Output the [x, y] coordinate of the center of the cell containing the given text.  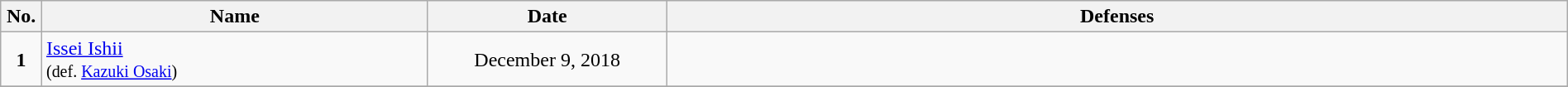
No. [22, 17]
December 9, 2018 [547, 60]
1 [22, 60]
Issei Ishii (def. Kazuki Osaki) [235, 60]
Date [547, 17]
Defenses [1116, 17]
Name [235, 17]
